Find where the given text appears and provide that cell's center as [X, Y] coordinate. 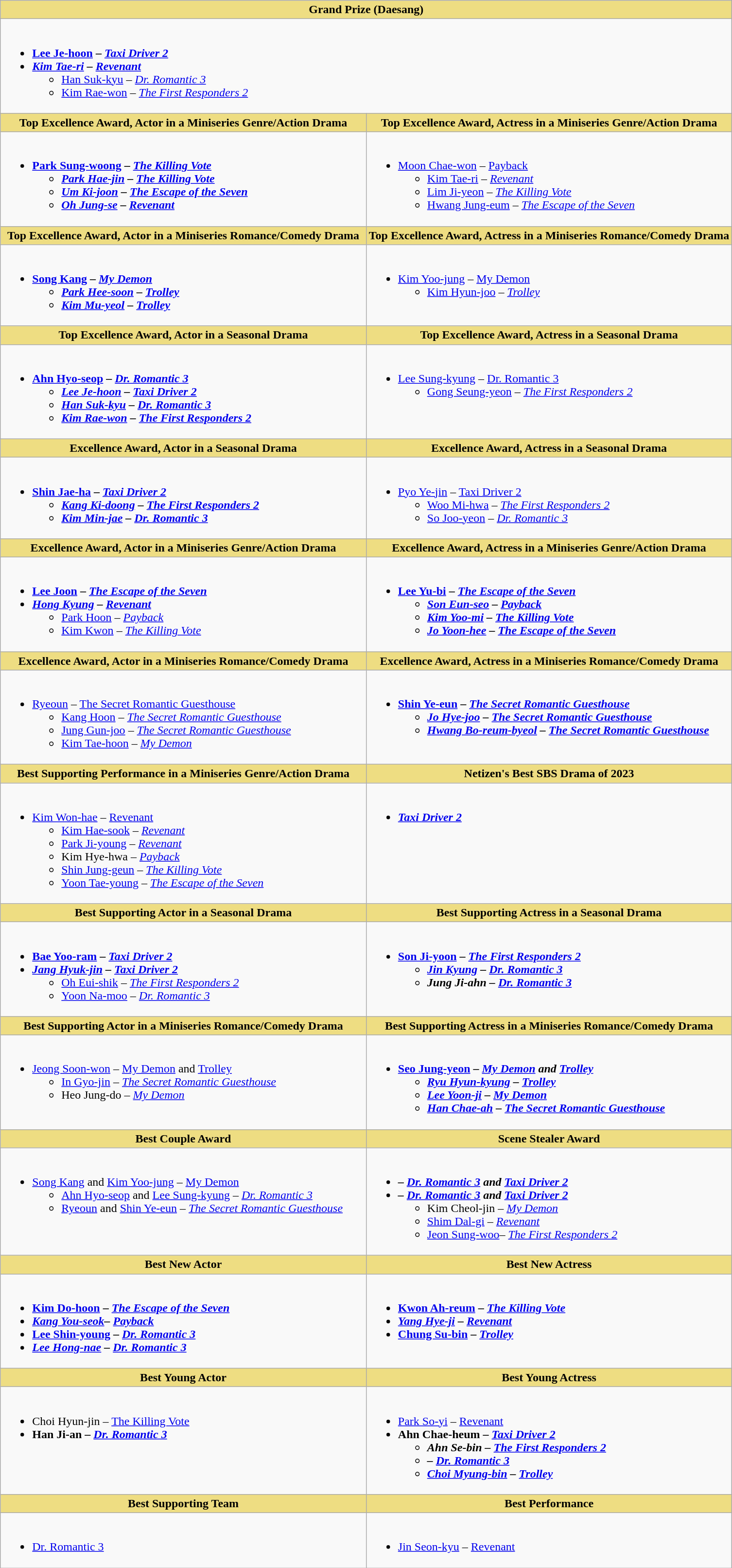
Kim Do-hoon – The Escape of the SevenKang You-seok– PaybackLee Shin-young – Dr. Romantic 3Lee Hong-nae – Dr. Romantic 3 [184, 1321]
Top Excellence Award, Actress in a Miniseries Romance/Comedy Drama [549, 235]
Pyo Ye-jin – Taxi Driver 2Woo Mi-hwa – The First Responders 2So Joo-yeon – Dr. Romantic 3 [549, 498]
Park So-yi – RevenantAhn Chae-heum – Taxi Driver 2Ahn Se-bin – The First Responders 2 – Dr. Romantic 3Choi Myung-bin – Trolley [549, 1441]
Top Excellence Award, Actor in a Seasonal Drama [184, 335]
Lee Sung-kyung – Dr. Romantic 3Gong Seung-yeon – The First Responders 2 [549, 392]
Excellence Award, Actress in a Seasonal Drama [549, 448]
Excellence Award, Actor in a Miniseries Genre/Action Drama [184, 548]
Netizen's Best SBS Drama of 2023 [549, 774]
Kim Yoo-jung – My DemonKim Hyun-joo – Trolley [549, 285]
Best Performance [549, 1503]
Best Supporting Actor in a Miniseries Romance/Comedy Drama [184, 1026]
Best Supporting Team [184, 1503]
Best Supporting Actress in a Seasonal Drama [549, 913]
Best Supporting Performance in a Miniseries Genre/Action Drama [184, 774]
Moon Chae-won – PaybackKim Tae-ri – RevenantLim Ji-yeon – The Killing VoteHwang Jung-eum – The Escape of the Seven [549, 179]
Jeong Soon-won – My Demon and TrolleyIn Gyo-jin – The Secret Romantic GuesthouseHeo Jung-do – My Demon [184, 1082]
Lee Joon – The Escape of the SevenHong Kyung – RevenantPark Hoon – PaybackKim Kwon – The Killing Vote [184, 604]
Seo Jung-yeon – My Demon and TrolleyRyu Hyun-kyung – TrolleyLee Yoon-ji – My DemonHan Chae-ah – The Secret Romantic Guesthouse [549, 1082]
Park Sung-woong – The Killing VotePark Hae-jin – The Killing VoteUm Ki-joon – The Escape of the SevenOh Jung-se – Revenant [184, 179]
Excellence Award, Actress in a Miniseries Genre/Action Drama [549, 548]
Top Excellence Award, Actress in a Seasonal Drama [549, 335]
Best New Actress [549, 1265]
Best Supporting Actress in a Miniseries Romance/Comedy Drama [549, 1026]
Ahn Hyo-seop – Dr. Romantic 3Lee Je-hoon – Taxi Driver 2Han Suk-kyu – Dr. Romantic 3Kim Rae-won – The First Responders 2 [184, 392]
Choi Hyun-jin – The Killing VoteHan Ji-an – Dr. Romantic 3 [184, 1441]
Ryeoun – The Secret Romantic GuesthouseKang Hoon – The Secret Romantic GuesthouseJung Gun-joo – The Secret Romantic GuesthouseKim Tae-hoon – My Demon [184, 717]
Bae Yoo-ram – Taxi Driver 2Jang Hyuk-jin – Taxi Driver 2Oh Eui-shik – The First Responders 2Yoon Na-moo – Dr. Romantic 3 [184, 969]
Best Couple Award [184, 1139]
Best Young Actor [184, 1377]
Lee Yu-bi – The Escape of the SevenSon Eun-seo – PaybackKim Yoo-mi – The Killing VoteJo Yoon-hee – The Escape of the Seven [549, 604]
Jin Seon-kyu – Revenant [549, 1540]
Taxi Driver 2 [549, 843]
Top Excellence Award, Actress in a Miniseries Genre/Action Drama [549, 123]
Best Young Actress [549, 1377]
Song Kang and Kim Yoo-jung – My DemonAhn Hyo-seop and Lee Sung-kyung – Dr. Romantic 3Ryeoun and Shin Ye-eun – The Secret Romantic Guesthouse [184, 1201]
Kwon Ah-reum – The Killing VoteYang Hye-ji – RevenantChung Su-bin – Trolley [549, 1321]
Lee Je-hoon – Taxi Driver 2Kim Tae-ri – RevenantHan Suk-kyu – Dr. Romantic 3Kim Rae-won – The First Responders 2 [366, 66]
Dr. Romantic 3 [184, 1540]
Best New Actor [184, 1265]
Top Excellence Award, Actor in a Miniseries Genre/Action Drama [184, 123]
Top Excellence Award, Actor in a Miniseries Romance/Comedy Drama [184, 235]
Grand Prize (Daesang) [366, 10]
Son Ji-yoon – The First Responders 2Jin Kyung – Dr. Romantic 3Jung Ji-ahn – Dr. Romantic 3 [549, 969]
Scene Stealer Award [549, 1139]
Best Supporting Actor in a Seasonal Drama [184, 913]
Excellence Award, Actor in a Miniseries Romance/Comedy Drama [184, 661]
Excellence Award, Actor in a Seasonal Drama [184, 448]
Shin Ye-eun – The Secret Romantic GuesthouseJo Hye-joo – The Secret Romantic GuesthouseHwang Bo-reum-byeol – The Secret Romantic Guesthouse [549, 717]
Shin Jae-ha – Taxi Driver 2Kang Ki-doong – The First Responders 2Kim Min-jae – Dr. Romantic 3 [184, 498]
Excellence Award, Actress in a Miniseries Romance/Comedy Drama [549, 661]
Song Kang – My DemonPark Hee-soon – TrolleyKim Mu-yeol – Trolley [184, 285]
